Pinpoint the cell where the given text exists, returning its [x, y] midpoint coordinate. 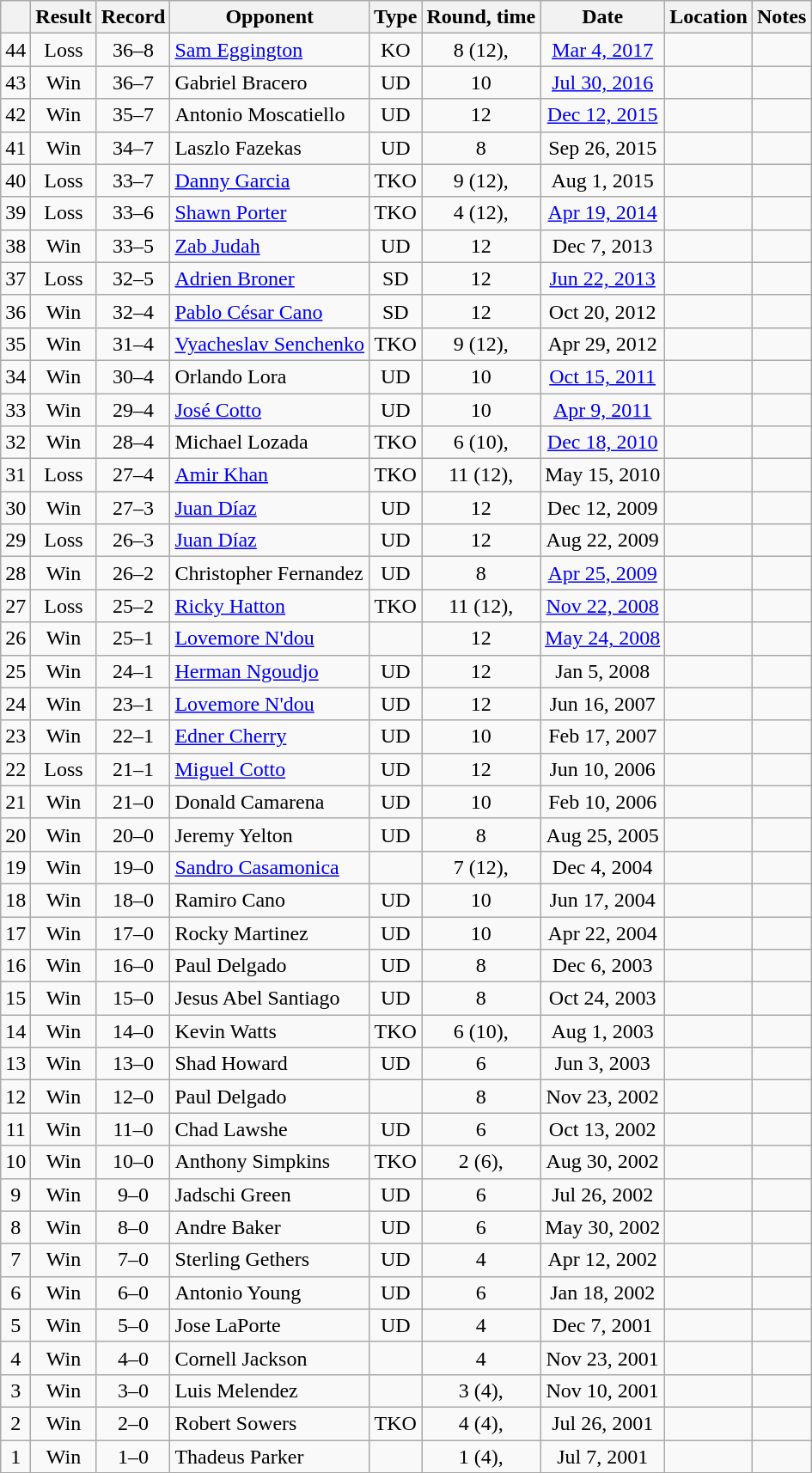
Aug 1, 2015 [603, 180]
38 [15, 246]
22 [15, 769]
15 [15, 999]
8 (12), [481, 50]
29 [15, 541]
Round, time [481, 17]
8–0 [133, 1227]
34 [15, 376]
Aug 22, 2009 [603, 541]
9–0 [133, 1195]
Dec 4, 2004 [603, 867]
11 [15, 1129]
44 [15, 50]
Michael Lozada [270, 443]
Dec 12, 2009 [603, 508]
33–7 [133, 180]
Jun 3, 2003 [603, 1064]
36–7 [133, 83]
Oct 24, 2003 [603, 999]
Apr 22, 2004 [603, 932]
27 [15, 606]
Edner Cherry [270, 736]
Feb 17, 2007 [603, 736]
9 [15, 1195]
24 [15, 704]
27–3 [133, 508]
19 [15, 867]
13–0 [133, 1064]
Miguel Cotto [270, 769]
23–1 [133, 704]
4 (12), [481, 213]
Nov 23, 2001 [603, 1358]
Ramiro Cano [270, 900]
5 [15, 1325]
6–0 [133, 1293]
40 [15, 180]
20–0 [133, 834]
5–0 [133, 1325]
Apr 19, 2014 [603, 213]
16 [15, 966]
Jan 18, 2002 [603, 1293]
Aug 30, 2002 [603, 1162]
Jul 26, 2001 [603, 1423]
17 [15, 932]
Dec 18, 2010 [603, 443]
12–0 [133, 1097]
Apr 12, 2002 [603, 1260]
Donald Camarena [270, 802]
Robert Sowers [270, 1423]
Nov 23, 2002 [603, 1097]
Orlando Lora [270, 376]
33–5 [133, 246]
32–5 [133, 278]
20 [15, 834]
23 [15, 736]
33 [15, 410]
Record [133, 17]
37 [15, 278]
Cornell Jackson [270, 1358]
Shawn Porter [270, 213]
15–0 [133, 999]
Jun 22, 2013 [603, 278]
10–0 [133, 1162]
28–4 [133, 443]
11–0 [133, 1129]
Jadschi Green [270, 1195]
16–0 [133, 966]
36 [15, 311]
2 (6), [481, 1162]
May 15, 2010 [603, 475]
Ricky Hatton [270, 606]
Jun 17, 2004 [603, 900]
30–4 [133, 376]
18 [15, 900]
José Cotto [270, 410]
32–4 [133, 311]
Jul 7, 2001 [603, 1457]
2 [15, 1423]
1 [15, 1457]
21–0 [133, 802]
33–6 [133, 213]
26 [15, 639]
22–1 [133, 736]
Laszlo Fazekas [270, 148]
Antonio Young [270, 1293]
Jan 5, 2008 [603, 671]
Vyacheslav Senchenko [270, 344]
25–2 [133, 606]
Kevin Watts [270, 1031]
42 [15, 115]
19–0 [133, 867]
7 (12), [481, 867]
17–0 [133, 932]
41 [15, 148]
Oct 15, 2011 [603, 376]
25–1 [133, 639]
Oct 13, 2002 [603, 1129]
32 [15, 443]
Amir Khan [270, 475]
Herman Ngoudjo [270, 671]
Gabriel Bracero [270, 83]
Aug 25, 2005 [603, 834]
Jeremy Yelton [270, 834]
1–0 [133, 1457]
31 [15, 475]
21 [15, 802]
Pablo César Cano [270, 311]
Sandro Casamonica [270, 867]
14–0 [133, 1031]
3–0 [133, 1390]
Apr 25, 2009 [603, 573]
Jun 16, 2007 [603, 704]
Nov 22, 2008 [603, 606]
29–4 [133, 410]
Dec 6, 2003 [603, 966]
Chad Lawshe [270, 1129]
13 [15, 1064]
Sterling Gethers [270, 1260]
14 [15, 1031]
31–4 [133, 344]
36–8 [133, 50]
Apr 9, 2011 [603, 410]
27–4 [133, 475]
Danny Garcia [270, 180]
35 [15, 344]
18–0 [133, 900]
Location [709, 17]
Mar 4, 2017 [603, 50]
25 [15, 671]
Christopher Fernandez [270, 573]
21–1 [133, 769]
7 [15, 1260]
Rocky Martinez [270, 932]
KO [395, 50]
Jose LaPorte [270, 1325]
4 (4), [481, 1423]
Luis Melendez [270, 1390]
Aug 1, 2003 [603, 1031]
3 [15, 1390]
May 24, 2008 [603, 639]
Thadeus Parker [270, 1457]
Apr 29, 2012 [603, 344]
Notes [781, 17]
39 [15, 213]
3 (4), [481, 1390]
24–1 [133, 671]
Result [64, 17]
Sep 26, 2015 [603, 148]
Oct 20, 2012 [603, 311]
Dec 12, 2015 [603, 115]
30 [15, 508]
Nov 10, 2001 [603, 1390]
43 [15, 83]
Type [395, 17]
Jesus Abel Santiago [270, 999]
Opponent [270, 17]
Adrien Broner [270, 278]
Dec 7, 2013 [603, 246]
2–0 [133, 1423]
Antonio Moscatiello [270, 115]
7–0 [133, 1260]
Sam Eggington [270, 50]
Andre Baker [270, 1227]
May 30, 2002 [603, 1227]
34–7 [133, 148]
Jul 26, 2002 [603, 1195]
Anthony Simpkins [270, 1162]
35–7 [133, 115]
Zab Judah [270, 246]
Jun 10, 2006 [603, 769]
Shad Howard [270, 1064]
26–3 [133, 541]
Feb 10, 2006 [603, 802]
Date [603, 17]
28 [15, 573]
4–0 [133, 1358]
26–2 [133, 573]
1 (4), [481, 1457]
Jul 30, 2016 [603, 83]
Dec 7, 2001 [603, 1325]
